Locate the cell with the specified text and output its (x, y) center coordinate. 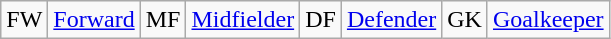
Forward (94, 20)
FW (24, 20)
MF (163, 20)
DF (321, 20)
Defender (391, 20)
Midfielder (243, 20)
Goalkeeper (548, 20)
GK (465, 20)
